Extract the (X, Y) coordinate from the center of the cell holding the provided text.  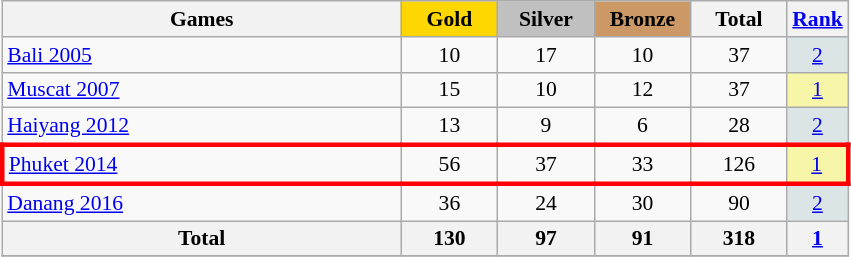
Silver (546, 19)
Bronze (642, 19)
91 (642, 238)
130 (450, 238)
13 (450, 126)
97 (546, 238)
Games (202, 19)
56 (450, 164)
126 (740, 164)
12 (642, 90)
Muscat 2007 (202, 90)
36 (450, 202)
33 (642, 164)
17 (546, 54)
90 (740, 202)
30 (642, 202)
Gold (450, 19)
Phuket 2014 (202, 164)
24 (546, 202)
6 (642, 126)
Bali 2005 (202, 54)
Danang 2016 (202, 202)
9 (546, 126)
28 (740, 126)
Haiyang 2012 (202, 126)
15 (450, 90)
Rank (818, 19)
318 (740, 238)
